Find where the given text appears and provide that cell's center as [x, y] coordinate. 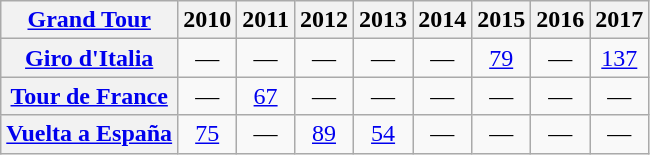
2014 [442, 20]
137 [620, 58]
Giro d'Italia [90, 58]
79 [502, 58]
2013 [384, 20]
54 [384, 134]
2017 [620, 20]
2011 [266, 20]
2015 [502, 20]
2016 [560, 20]
Grand Tour [90, 20]
75 [208, 134]
Vuelta a España [90, 134]
89 [324, 134]
2010 [208, 20]
2012 [324, 20]
Tour de France [90, 96]
67 [266, 96]
